For the text-containing cell, return its midpoint in [X, Y] coordinate format. 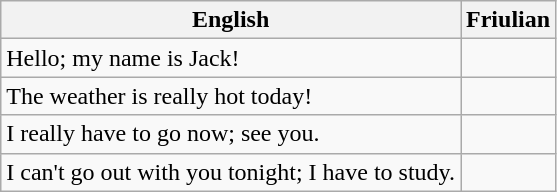
English [231, 20]
Hello; my name is Jack! [231, 58]
Friulian [508, 20]
The weather is really hot today! [231, 96]
I can't go out with you tonight; I have to study. [231, 172]
I really have to go now; see you. [231, 134]
